Extract the (x, y) coordinate from the center of the cell holding the provided text.  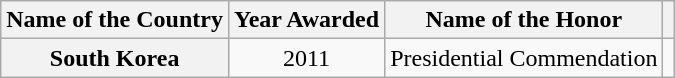
South Korea (115, 58)
Name of the Country (115, 20)
Presidential Commendation (524, 58)
2011 (306, 58)
Name of the Honor (524, 20)
Year Awarded (306, 20)
